Output the [x, y] coordinate of the center of the cell containing the given text.  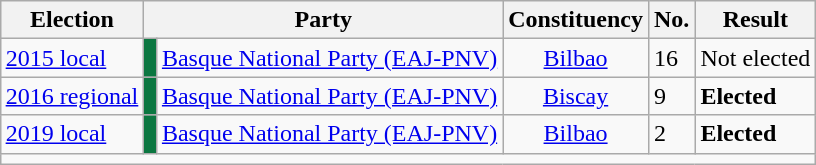
Result [756, 20]
16 [671, 58]
Party [324, 20]
9 [671, 96]
2016 regional [72, 96]
Not elected [756, 58]
No. [671, 20]
Election [72, 20]
Biscay [576, 96]
2 [671, 134]
Constituency [576, 20]
2019 local [72, 134]
2015 local [72, 58]
